For the text-containing cell, return its midpoint in (x, y) coordinate format. 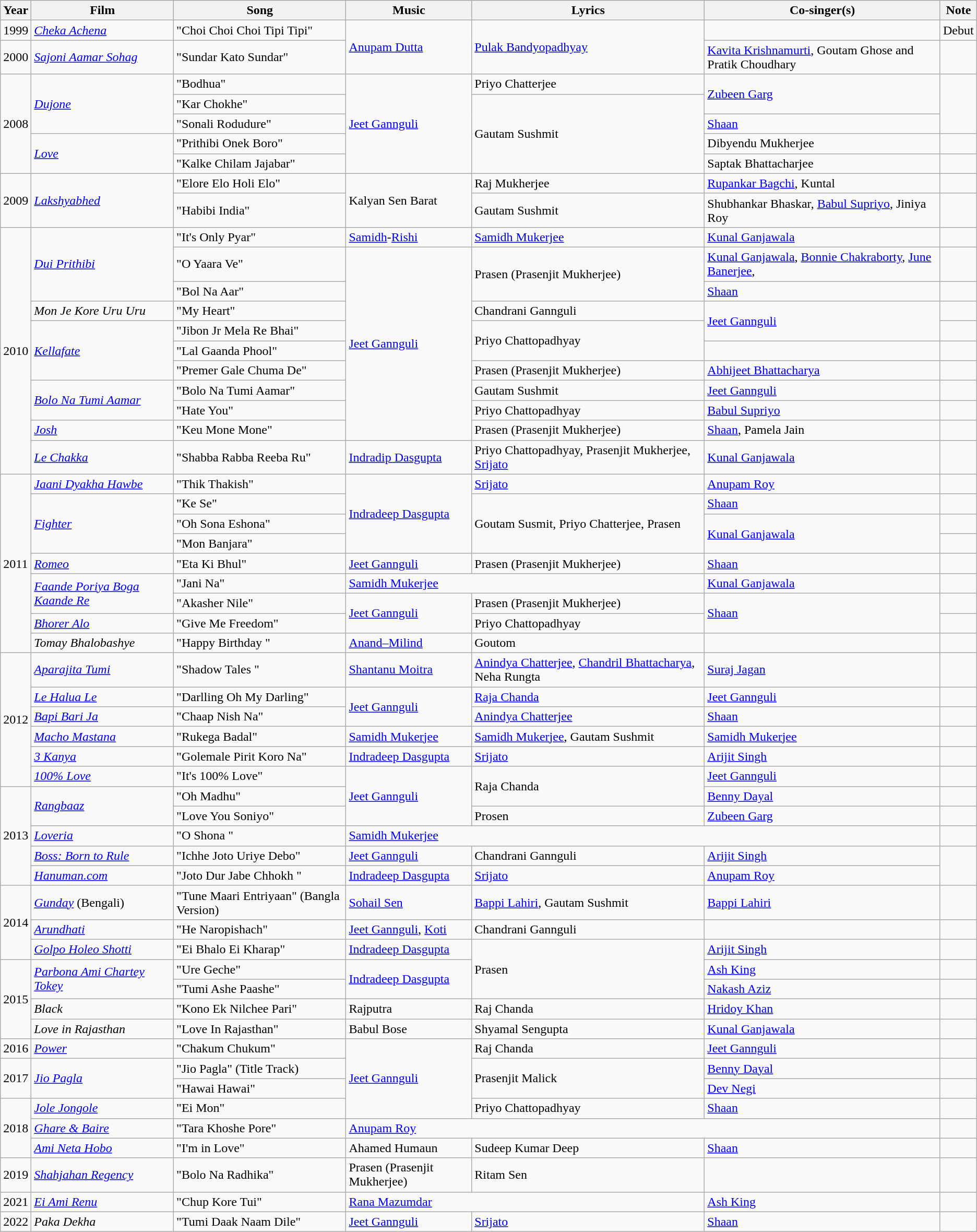
"Bodhua" (260, 84)
Suraj Jagan (823, 670)
Priyo Chatterjee (588, 84)
Kunal Ganjawala, Bonnie Chakraborty, June Banerjee, (823, 264)
Prasenjit Malick (588, 1079)
"Tumi Ashe Paashe" (260, 989)
Kellafate (102, 351)
"Golemale Pirit Koro Na" (260, 756)
Lakshyabhed (102, 200)
"Premer Gale Chuma De" (260, 371)
"My Heart" (260, 311)
Love (102, 153)
"Choi Choi Choi Tipi Tipi" (260, 30)
Gunday (Bengali) (102, 902)
Shahjahan Regency (102, 1175)
2019 (16, 1175)
Power (102, 1049)
Pulak Bandyopadhyay (588, 47)
"Give Me Freedom" (260, 623)
Rupankar Bagchi, Kuntal (823, 183)
Song (260, 10)
Prasen (588, 969)
"Sonali Rodudure" (260, 124)
Tomay Bhalobashye (102, 643)
"Habibi India" (260, 210)
"Darlling Oh My Darling" (260, 697)
Indradip Dasgupta (409, 457)
"Keu Mone Mone" (260, 430)
Anindya Chatterjee, Chandril Bhattacharya, Neha Rungta (588, 670)
Ei Ami Renu (102, 1202)
"Lal Gaanda Phool" (260, 351)
Year (16, 10)
"Prithibi Onek Boro" (260, 144)
"Love You Soniyo" (260, 816)
Dujone (102, 104)
2015 (16, 999)
Saptak Bhattacharjee (823, 163)
Ghare & Baire (102, 1128)
"Oh Madhu" (260, 796)
"Akasher Nile" (260, 603)
2017 (16, 1079)
"Joto Dur Jabe Chhokh " (260, 875)
"O Yaara Ve" (260, 264)
Babul Bose (409, 1029)
Jole Jongole (102, 1108)
"Hate You" (260, 410)
100% Love (102, 776)
Dui Prithibi (102, 264)
Jio Pagla (102, 1079)
Anand–Milind (409, 643)
Love in Rajasthan (102, 1029)
Shubhankar Bhaskar, Babul Supriyo, Jiniya Roy (823, 210)
3 Kanya (102, 756)
2012 (16, 719)
Bappi Lahiri (823, 902)
"Kalke Chilam Jajabar" (260, 163)
Bolo Na Tumi Aamar (102, 400)
"Oh Sona Eshona" (260, 524)
"Ichhe Joto Uriye Debo" (260, 856)
Bapi Bari Ja (102, 717)
Samidh Mukerjee, Gautam Sushmit (588, 737)
"Kono Ek Nilchee Pari" (260, 1009)
2008 (16, 124)
2014 (16, 922)
"Chaap Nish Na" (260, 717)
2013 (16, 836)
"Kar Chokhe" (260, 104)
Nakash Aziz (823, 989)
Lyrics (588, 10)
"Hawai Hawai" (260, 1088)
"Ei Mon" (260, 1108)
Shantanu Moitra (409, 670)
"Elore Elo Holi Elo" (260, 183)
Romeo (102, 563)
Le Chakka (102, 457)
"Tune Maari Entriyaan" (Bangla Version) (260, 902)
Ami Neta Hobo (102, 1148)
Sajoni Aamar Sohag (102, 57)
"It's Only Pyar" (260, 237)
Bhorer Alo (102, 623)
Bappi Lahiri, Gautam Sushmit (588, 902)
"Bol Na Aar" (260, 291)
Jaani Dyakha Hawbe (102, 484)
Fighter (102, 524)
"Bolo Na Radhika" (260, 1175)
"Ke Se" (260, 504)
Paka Dekha (102, 1222)
"Tara Khoshe Pore" (260, 1128)
"I'm in Love" (260, 1148)
Cheka Achena (102, 30)
"Mon Banjara" (260, 543)
"Chup Kore Tui" (260, 1202)
Film (102, 10)
Goutam Susmit, Priyo Chatterjee, Prasen (588, 524)
Prosen (588, 816)
"Jani Na" (260, 583)
Kalyan Sen Barat (409, 200)
"O Shona " (260, 836)
"Sundar Kato Sundar" (260, 57)
Rana Mazumdar (525, 1202)
Macho Mastana (102, 737)
1999 (16, 30)
Golpo Holeo Shotti (102, 949)
2011 (16, 564)
Anupam Dutta (409, 47)
"Thik Thakish" (260, 484)
Black (102, 1009)
"Rukega Badal" (260, 737)
Goutom (588, 643)
Mon Je Kore Uru Uru (102, 311)
"Jio Pagla" (Title Track) (260, 1069)
Note (958, 10)
Abhijeet Bhattacharya (823, 371)
Dibyendu Mukherjee (823, 144)
2009 (16, 200)
Babul Supriyo (823, 410)
Arundhati (102, 929)
Hridoy Khan (823, 1009)
"Shadow Tales " (260, 670)
Anindya Chatterjee (588, 717)
"Eta Ki Bhul" (260, 563)
2000 (16, 57)
Aparajita Tumi (102, 670)
Sudeep Kumar Deep (588, 1148)
Rajputra (409, 1009)
"Chakum Chukum" (260, 1049)
Shyamal Sengupta (588, 1029)
Sohail Sen (409, 902)
"Ei Bhalo Ei Kharap" (260, 949)
Shaan, Pamela Jain (823, 430)
2021 (16, 1202)
2022 (16, 1222)
Music (409, 10)
"Shabba Rabba Reeba Ru" (260, 457)
Josh (102, 430)
Co-singer(s) (823, 10)
Kavita Krishnamurti, Goutam Ghose and Pratik Choudhary (823, 57)
Jeet Gannguli, Koti (409, 929)
Samidh-Rishi (409, 237)
Raj Mukherjee (588, 183)
Le Halua Le (102, 697)
Dev Negi (823, 1088)
"It's 100% Love" (260, 776)
Boss: Born to Rule (102, 856)
Hanuman.com (102, 875)
Faande Poriya Boga Kaande Re (102, 593)
"Ure Geche" (260, 969)
Ritam Sen (588, 1175)
Rangbaaz (102, 806)
"Love In Rajasthan" (260, 1029)
2018 (16, 1128)
"Bolo Na Tumi Aamar" (260, 390)
"Happy Birthday " (260, 643)
"Jibon Jr Mela Re Bhai" (260, 331)
2010 (16, 351)
Debut (958, 30)
"Tumi Daak Naam Dile" (260, 1222)
Parbona Ami Chartey Tokey (102, 979)
2016 (16, 1049)
Loveria (102, 836)
Ahamed Humaun (409, 1148)
"He Naropishach" (260, 929)
Priyo Chattopadhyay, Prasenjit Mukherjee, Srijato (588, 457)
